Search for the cell housing the specified text and yield its (x, y) center coordinate. 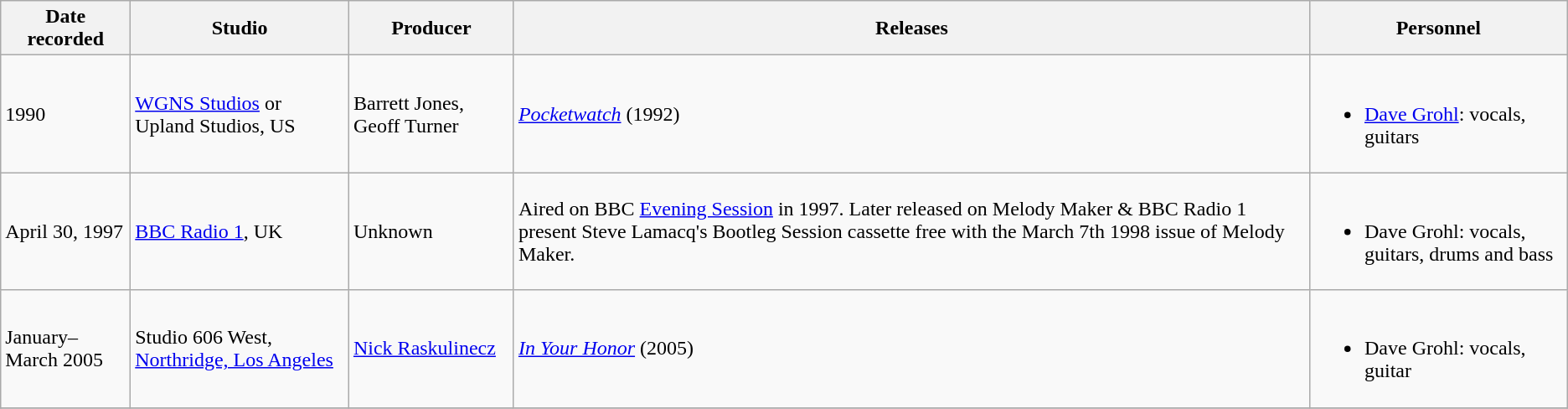
Dave Grohl: vocals, guitars, drums and bass (1438, 231)
Date recorded (65, 28)
January–March 2005 (65, 349)
BBC Radio 1, UK (240, 231)
1990 (65, 114)
In Your Honor (2005) (911, 349)
Barrett Jones, Geoff Turner (431, 114)
Studio (240, 28)
Dave Grohl: vocals, guitar (1438, 349)
Unknown (431, 231)
Producer (431, 28)
Dave Grohl: vocals, guitars (1438, 114)
Releases (911, 28)
Nick Raskulinecz (431, 349)
April 30, 1997 (65, 231)
Personnel (1438, 28)
Pocketwatch (1992) (911, 114)
Studio 606 West, Northridge, Los Angeles (240, 349)
WGNS Studios or Upland Studios, US (240, 114)
